Detect which cell encompasses the target text, then output its [X, Y] center coordinate. 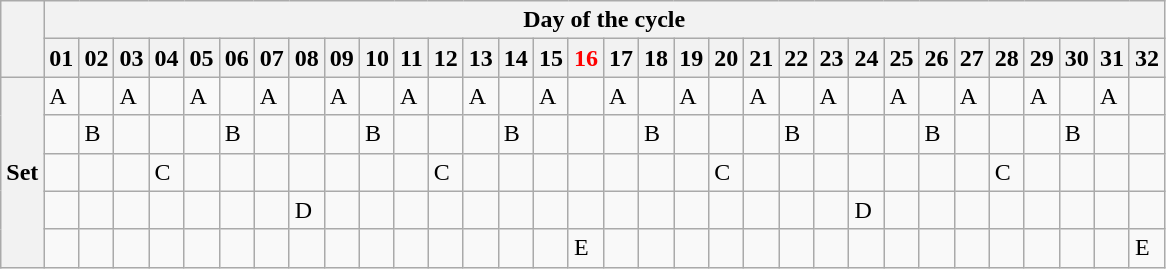
31 [1112, 58]
01 [62, 58]
28 [1006, 58]
14 [516, 58]
20 [726, 58]
17 [620, 58]
25 [902, 58]
06 [236, 58]
10 [376, 58]
21 [762, 58]
24 [866, 58]
26 [936, 58]
16 [586, 58]
Set [22, 172]
29 [1042, 58]
07 [272, 58]
09 [342, 58]
03 [132, 58]
Day of the cycle [604, 20]
08 [306, 58]
32 [1146, 58]
19 [692, 58]
15 [550, 58]
11 [411, 58]
23 [832, 58]
30 [1076, 58]
22 [796, 58]
27 [972, 58]
05 [202, 58]
13 [480, 58]
02 [96, 58]
18 [656, 58]
04 [166, 58]
12 [446, 58]
